Return (X, Y) of the center of cell containing provided text 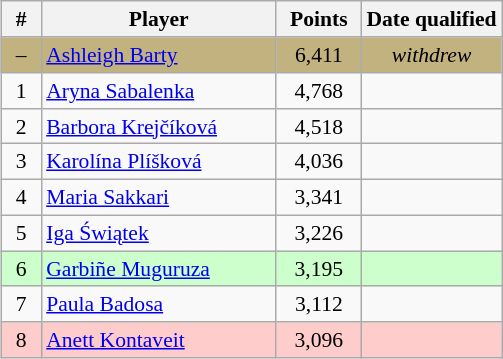
withdrew (431, 55)
6 (21, 269)
6,411 (318, 55)
5 (21, 233)
4,518 (318, 126)
3,341 (318, 197)
Garbiñe Muguruza (158, 269)
3,112 (318, 304)
4,036 (318, 162)
2 (21, 126)
Aryna Sabalenka (158, 91)
4,768 (318, 91)
Date qualified (431, 19)
Iga Świątek (158, 233)
Paula Badosa (158, 304)
Anett Kontaveit (158, 340)
3 (21, 162)
Player (158, 19)
Barbora Krejčíková (158, 126)
Maria Sakkari (158, 197)
# (21, 19)
Points (318, 19)
Ashleigh Barty (158, 55)
3,096 (318, 340)
3,195 (318, 269)
3,226 (318, 233)
4 (21, 197)
– (21, 55)
Karolína Plíšková (158, 162)
1 (21, 91)
7 (21, 304)
8 (21, 340)
